Detect which cell encompasses the target text, then output its (X, Y) center coordinate. 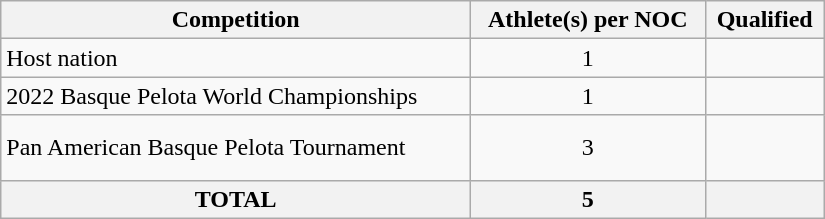
2022 Basque Pelota World Championships (236, 96)
TOTAL (236, 199)
Qualified (764, 20)
5 (588, 199)
Host nation (236, 58)
Pan American Basque Pelota Tournament (236, 148)
3 (588, 148)
Competition (236, 20)
Athlete(s) per NOC (588, 20)
